From the cell containing the given text, extract its center point as [x, y] coordinate. 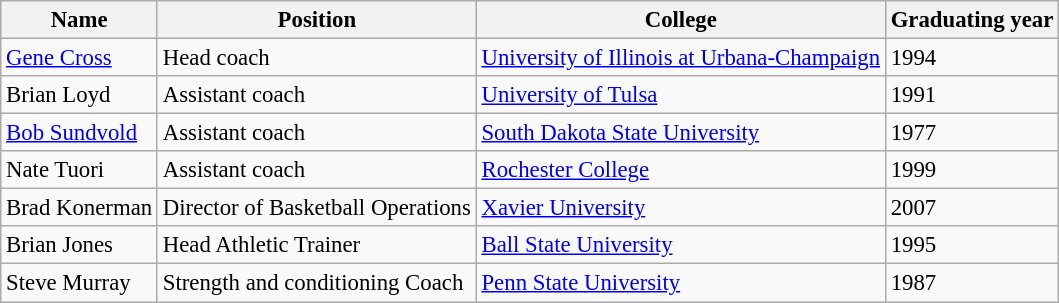
Steve Murray [80, 283]
Gene Cross [80, 58]
Director of Basketball Operations [316, 208]
Penn State University [680, 283]
College [680, 20]
Name [80, 20]
Rochester College [680, 170]
Brad Konerman [80, 208]
University of Tulsa [680, 95]
Ball State University [680, 245]
University of Illinois at Urbana-Champaign [680, 58]
Head Athletic Trainer [316, 245]
Head coach [316, 58]
1987 [972, 283]
Brian Loyd [80, 95]
1994 [972, 58]
Nate Tuori [80, 170]
South Dakota State University [680, 133]
Brian Jones [80, 245]
1995 [972, 245]
Bob Sundvold [80, 133]
Position [316, 20]
Graduating year [972, 20]
1999 [972, 170]
Strength and conditioning Coach [316, 283]
1977 [972, 133]
Xavier University [680, 208]
1991 [972, 95]
2007 [972, 208]
